For the text-containing cell, return its midpoint in [x, y] coordinate format. 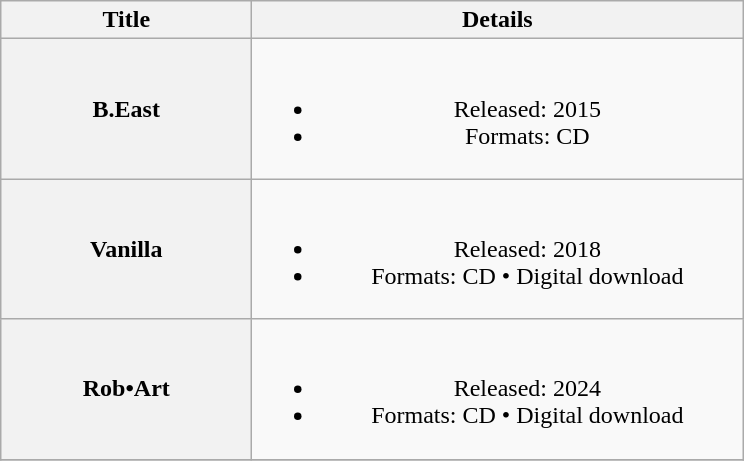
Vanilla [126, 249]
Rob•Art [126, 389]
Released: 2018Formats: CD • Digital download [498, 249]
B.East [126, 109]
Details [498, 20]
Released: 2024Formats: CD • Digital download [498, 389]
Title [126, 20]
Released: 2015Formats: CD [498, 109]
